Detect which cell encompasses the target text, then output its (x, y) center coordinate. 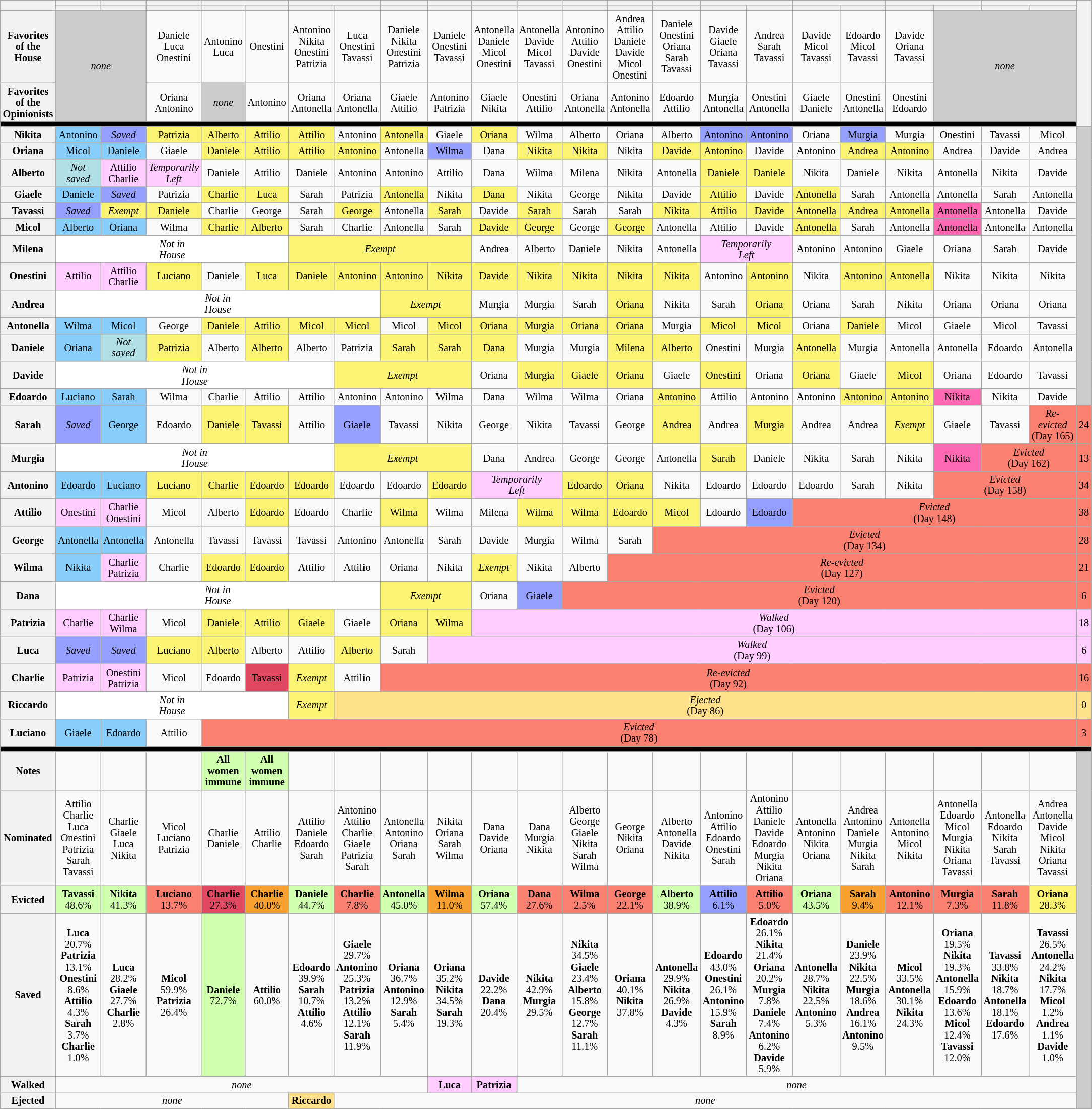
Evicted(Day 120) (819, 595)
Evicted(Day 148) (934, 512)
EdoardoAttilio (677, 102)
Nikita42.9%Murgia29.5% (539, 995)
Walked (28, 1084)
Attilio5.0% (769, 899)
Nikita41.3% (123, 899)
AntoninoAttilioDanieleDavideEdoardoMurgiaNikitaOriana (769, 838)
Alberto38.9% (677, 899)
NikitaOrianaSarahWilma (449, 838)
CharlieGiaeleLucaNikita (123, 838)
AntonellaDavideMicolTavassi (539, 46)
DanieleOnestiniTavassi (449, 46)
AttilioCharlieLucaOnestiniPatriziaSarahTavassi (78, 838)
3 (1084, 733)
Walked(Day 106) (774, 622)
38 (1084, 512)
Ejected (28, 1100)
AlbertoGeorgeGiaeleNikitaSarahWilma (585, 838)
AndreaAntoninoDanieleMurgiaNikitaSarah (863, 838)
OnestiniEdoardo (909, 102)
AttilioDanieleEdoardoSarah (311, 838)
GeorgeNikitaOriana (630, 838)
Davide22.2%Dana20.4% (494, 995)
CharlieWilma (123, 622)
AndreaAntonellaDavideMicolNikitaOrianaTavassi (1052, 838)
EdoardoMicolTavassi (863, 46)
16 (1084, 678)
Micol33.5%Antonella30.1%Nikita24.3% (909, 995)
Antonino12.1% (909, 899)
OnestiniPatrizia (123, 678)
Evicted(Day 158) (1005, 485)
AntonellaEdoardoMicolMurgiaNikitaOrianaTavassi (958, 838)
Evicted(Day 78) (639, 733)
GiaeleDaniele (817, 102)
CharlieOnestini (123, 512)
Ejected(Day 86) (706, 705)
Daniele23.9%Nikita22.5%Murgia18.6%Andrea16.1%Antonino9.5% (863, 995)
DavideMicolTavassi (817, 46)
Daniele72.7% (224, 995)
AntonellaAntoninoOrianaSarah (404, 838)
AndreaAttilioDanieleDavideMicolOnestini (630, 46)
AntonellaAntoninoMicolNikita (909, 838)
13 (1084, 457)
DanaDavideOriana (494, 838)
Wilma2.5% (585, 899)
Evicted(Day 134) (864, 540)
OnestiniAttilio (539, 102)
OrianaAntonino (174, 102)
MurgiaAntonella (723, 102)
Re-evicted(Day 165) (1052, 424)
Tavassi48.6% (78, 899)
Edoardo43.0%Onestini26.1%Antonino15.9%Sarah8.9% (723, 995)
0 (1084, 705)
Charlie27.3% (224, 899)
Daniele44.7% (311, 899)
Murgia7.3% (958, 899)
AntoninoNikitaOnestiniPatrizia (311, 46)
Notes (28, 770)
Oriana35.2%Nikita34.5%Sarah19.3% (449, 995)
Antonella28.7%Nikita22.5%Antonino5.3% (817, 995)
Dana27.6% (539, 899)
DavideOrianaTavassi (909, 46)
Oriana36.7%Antonino12.9%Sarah5.4% (404, 995)
Nominated (28, 838)
DanieleNikitaOnestiniPatrizia (404, 46)
18 (1084, 622)
Nikita34.5%Giaele23.4%Alberto15.8%George12.7%Sarah11.1% (585, 995)
AndreaSarahTavassi (769, 46)
CharliePatrizia (123, 568)
DanaMurgiaNikita (539, 838)
GiaeleNikita (494, 102)
Oriana57.4% (494, 899)
Tavassi26.5%Antonella24.2%Nikita17.7%Micol1.2%Andrea1.1%Davide1.0% (1052, 995)
AlbertoAntonellaDavideNikita (677, 838)
AntoninoPatrizia (449, 102)
Luca20.7%Patrizia13.1%Onestini8.6%Attilio4.3%Sarah3.7%Charlie1.0% (78, 995)
Luciano13.7% (174, 899)
AntoninoAttilioCharlieGiaelePatriziaSarah (357, 838)
Evicted(Day 162) (1029, 457)
Antonella29.9%Nikita26.9%Davide4.3% (677, 995)
Attilio6.1% (723, 899)
Edoardo39.9%Sarah10.7%Attilio4.6% (311, 995)
Edoardo26.1%Nikita21.4%Oriana20.2%Murgia7.8%Daniele7.4%Antonino6.2%Davide5.9% (769, 995)
Antonella45.0% (404, 899)
Oriana43.5% (817, 899)
DanieleLucaOnestini (174, 46)
Charlie40.0% (267, 899)
AntonellaEdoardoNikitaSarahTavassi (1005, 838)
AntonellaDanieleMicolOnestini (494, 46)
Re-evicted(Day 127) (842, 568)
Luca28.2%Giaele27.7%Charlie2.8% (123, 995)
Sarah11.8% (1005, 899)
DavideGiaeleOrianaTavassi (723, 46)
Oriana19.5%Nikita19.3%Antonella15.9%Edoardo13.6%Micol12.4%Tavassi12.0% (958, 995)
AntoninoLuca (224, 46)
28 (1084, 540)
24 (1084, 424)
LucaOnestiniTavassi (357, 46)
34 (1084, 485)
Wilma11.0% (449, 899)
George22.1% (630, 899)
CharlieDaniele (224, 838)
Walked(Day 99) (752, 650)
Favoritesof theOpinionists (28, 102)
Attilio60.0% (267, 995)
Oriana40.1%Nikita37.8% (630, 995)
Sarah9.4% (863, 899)
Giaele29.7%Antonino25.3%Patrizia13.2%Attilio12.1%Sarah11.9% (357, 995)
AntoninoAntonella (630, 102)
AntonellaAntoninoNikitaOriana (817, 838)
DanieleOnestiniOrianaSarahTavassi (677, 46)
Re-evicted(Day 92) (728, 678)
AntoninoAttilioDavideOnestini (585, 46)
21 (1084, 568)
Tavassi33.8%Nikita18.7%Antonella18.1%Edoardo17.6% (1005, 995)
Favoritesof theHouse (28, 46)
Micol59.9%Patrizia26.4% (174, 995)
MicolLucianoPatrizia (174, 838)
Evicted (28, 899)
GiaeleAttilio (404, 102)
AntoninoAttilioEdoardoOnestiniSarah (723, 838)
Charlie7.8% (357, 899)
Oriana28.3% (1052, 899)
